Identify which cell holds the provided text, then report its (x, y) central coordinate. 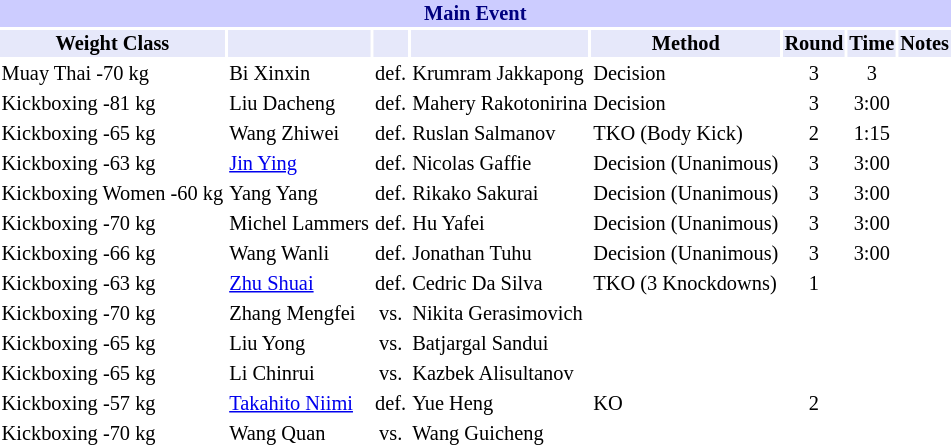
Bi Xinxin (300, 74)
Cedric Da Silva (500, 284)
Nicolas Gaffie (500, 164)
Takahito Niimi (300, 404)
Batjargal Sandui (500, 344)
1:15 (872, 134)
Main Event (475, 14)
Liu Dacheng (300, 104)
Kickboxing Women -60 kg (112, 194)
Yang Yang (300, 194)
Ruslan Salmanov (500, 134)
Notes (925, 44)
Kickboxing -57 kg (112, 404)
Method (686, 44)
Jin Ying (300, 164)
Round (814, 44)
Jonathan Tuhu (500, 254)
Michel Lammers (300, 224)
Krumram Jakkapong (500, 74)
Li Chinrui (300, 374)
Time (872, 44)
Liu Yong (300, 344)
Wang Zhiwei (300, 134)
Kickboxing -66 kg (112, 254)
TKO (3 Knockdowns) (686, 284)
Zhu Shuai (300, 284)
Kazbek Alisultanov (500, 374)
TKO (Body Kick) (686, 134)
Wang Wanli (300, 254)
Hu Yafei (500, 224)
Muay Thai -70 kg (112, 74)
Nikita Gerasimovich (500, 314)
Zhang Mengfei (300, 314)
Mahery Rakotonirina (500, 104)
Rikako Sakurai (500, 194)
KO (686, 404)
Kickboxing -81 kg (112, 104)
Weight Class (112, 44)
1 (814, 284)
Yue Heng (500, 404)
